Detect which cell encompasses the target text, then output its [x, y] center coordinate. 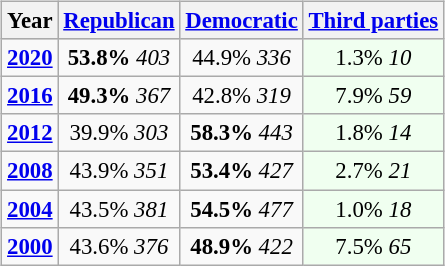
2000 [30, 246]
1.8% 14 [373, 133]
7.5% 65 [373, 246]
39.9% 303 [119, 133]
43.5% 381 [119, 209]
Democratic [242, 21]
48.9% 422 [242, 246]
2012 [30, 133]
54.5% 477 [242, 209]
2008 [30, 171]
1.0% 18 [373, 209]
2016 [30, 96]
7.9% 59 [373, 96]
Third parties [373, 21]
49.3% 367 [119, 96]
43.9% 351 [119, 171]
44.9% 336 [242, 58]
1.3% 10 [373, 58]
43.6% 376 [119, 246]
2.7% 21 [373, 171]
53.4% 427 [242, 171]
58.3% 443 [242, 133]
42.8% 319 [242, 96]
2004 [30, 209]
Republican [119, 21]
Year [30, 21]
2020 [30, 58]
53.8% 403 [119, 58]
